Determine the (x, y) coordinate at the center of the cell enclosing the given text.  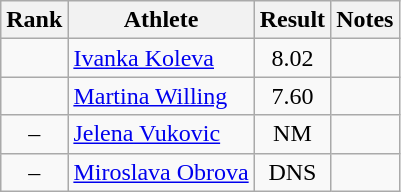
8.02 (292, 58)
Notes (365, 20)
Jelena Vukovic (161, 134)
Martina Willing (161, 96)
Rank (34, 20)
7.60 (292, 96)
Ivanka Koleva (161, 58)
Athlete (161, 20)
DNS (292, 172)
Result (292, 20)
Miroslava Obrova (161, 172)
NM (292, 134)
